Scan for the cell matching the given text and deliver its [x, y] coordinate at center. 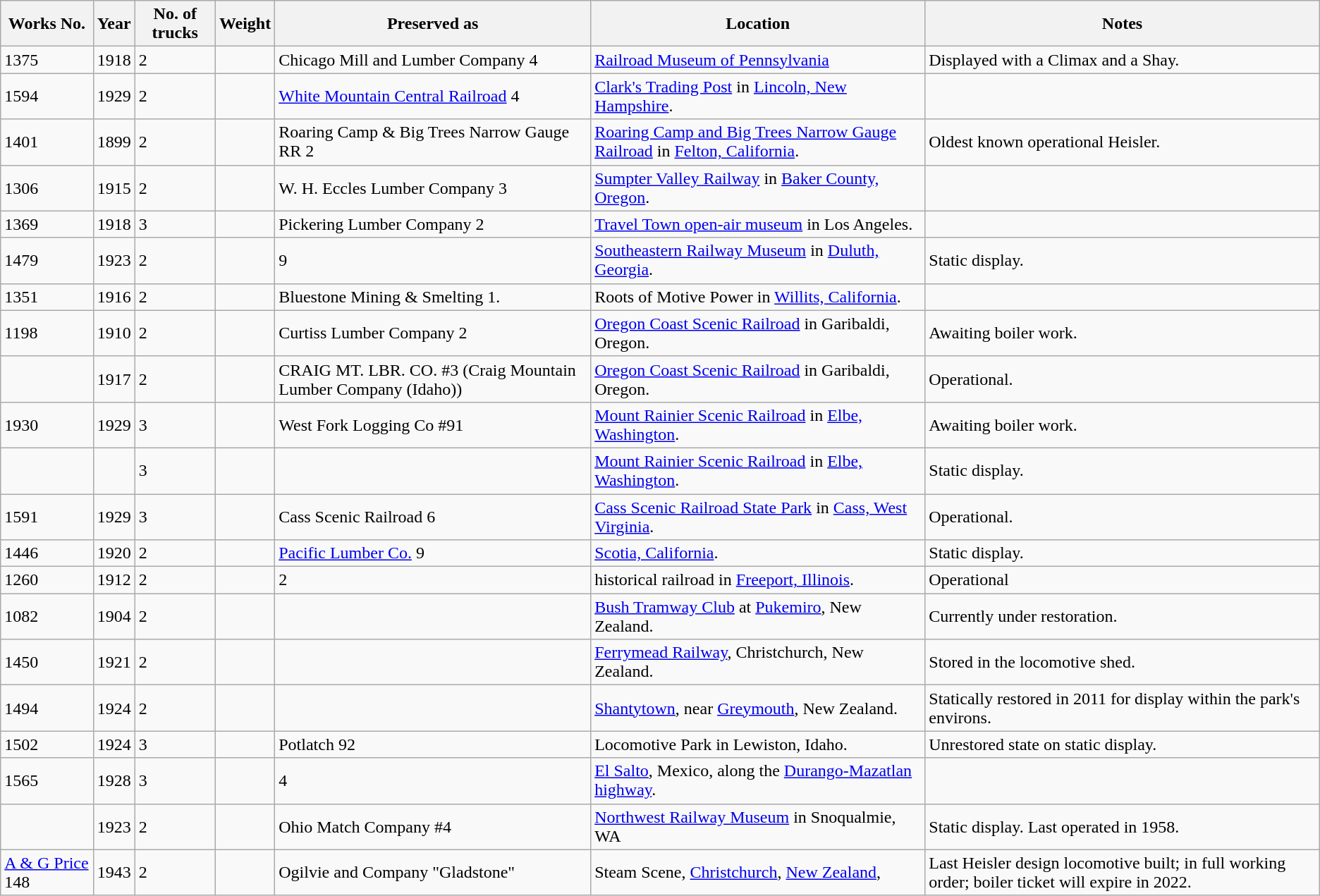
Oldest known operational Heisler. [1123, 142]
9 [433, 261]
A & G Price 148 [47, 873]
Railroad Museum of Pennsylvania [758, 60]
Northwest Railway Museum in Snoqualmie, WA [758, 826]
1375 [47, 60]
El Salto, Mexico, along the Durango-Mazatlan highway. [758, 781]
Locomotive Park in Lewiston, Idaho. [758, 744]
Sumpter Valley Railway in Baker County, Oregon. [758, 188]
Pickering Lumber Company 2 [433, 224]
Weight [245, 24]
Displayed with a Climax and a Shay. [1123, 60]
1082 [47, 616]
Notes [1123, 24]
1198 [47, 333]
Statically restored in 2011 for display within the park's environs. [1123, 708]
Roots of Motive Power in Willits, California. [758, 297]
No. of trucks [175, 24]
1904 [114, 616]
W. H. Eccles Lumber Company 3 [433, 188]
1565 [47, 781]
1930 [47, 424]
Bluestone Mining & Smelting 1. [433, 297]
Currently under restoration. [1123, 616]
Operational [1123, 580]
1502 [47, 744]
Unrestored state on static display. [1123, 744]
Travel Town open-air museum in Los Angeles. [758, 224]
Cass Scenic Railroad State Park in Cass, West Virginia. [758, 516]
Location [758, 24]
White Mountain Central Railroad 4 [433, 96]
1450 [47, 663]
1915 [114, 188]
Preserved as [433, 24]
1912 [114, 580]
1479 [47, 261]
1260 [47, 580]
1928 [114, 781]
1910 [114, 333]
Ogilvie and Company "Gladstone" [433, 873]
1917 [114, 379]
4 [433, 781]
Southeastern Railway Museum in Duluth, Georgia. [758, 261]
Steam Scene, Christchurch, New Zealand, [758, 873]
1916 [114, 297]
historical railroad in Freeport, Illinois. [758, 580]
1494 [47, 708]
Curtiss Lumber Company 2 [433, 333]
1351 [47, 297]
Stored in the locomotive shed. [1123, 663]
1921 [114, 663]
Cass Scenic Railroad 6 [433, 516]
Roaring Camp & Big Trees Narrow Gauge RR 2 [433, 142]
Bush Tramway Club at Pukemiro, New Zealand. [758, 616]
Pacific Lumber Co. 9 [433, 553]
1591 [47, 516]
West Fork Logging Co #91 [433, 424]
1899 [114, 142]
Potlatch 92 [433, 744]
1401 [47, 142]
1920 [114, 553]
1369 [47, 224]
CRAIG MT. LBR. CO. #3 (Craig Mountain Lumber Company (Idaho)) [433, 379]
Year [114, 24]
Chicago Mill and Lumber Company 4 [433, 60]
Scotia, California. [758, 553]
Works No. [47, 24]
Shantytown, near Greymouth, New Zealand. [758, 708]
Clark's Trading Post in Lincoln, New Hampshire. [758, 96]
1943 [114, 873]
Ohio Match Company #4 [433, 826]
Ferrymead Railway, Christchurch, New Zealand. [758, 663]
1446 [47, 553]
1306 [47, 188]
1594 [47, 96]
Static display. Last operated in 1958. [1123, 826]
Last Heisler design locomotive built; in full working order; boiler ticket will expire in 2022. [1123, 873]
Roaring Camp and Big Trees Narrow Gauge Railroad in Felton, California. [758, 142]
